Capture the cell that displays the provided text and extract its (x, y) central coordinate. 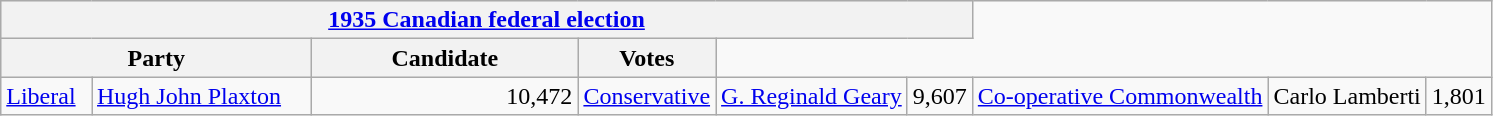
9,607 (940, 96)
10,472 (445, 96)
Co-operative Commonwealth (1120, 96)
Votes (647, 58)
Carlo Lamberti (1347, 96)
Hugh John Plaxton (202, 96)
1935 Canadian federal election (487, 20)
G. Reginald Geary (812, 96)
Conservative (647, 96)
Liberal (46, 96)
Party (156, 58)
Candidate (445, 58)
1,801 (1458, 96)
